Output the (x, y) coordinate of the center of the cell containing the given text.  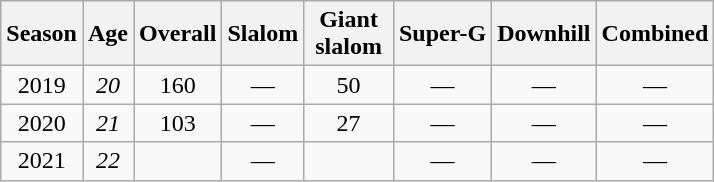
Slalom (263, 34)
Downhill (544, 34)
21 (108, 123)
2020 (42, 123)
Season (42, 34)
Age (108, 34)
160 (178, 85)
2019 (42, 85)
Giant slalom (349, 34)
20 (108, 85)
Super-G (442, 34)
22 (108, 161)
50 (349, 85)
Overall (178, 34)
27 (349, 123)
103 (178, 123)
Combined (655, 34)
2021 (42, 161)
